Determine the [X, Y] coordinate at the center of the cell enclosing the given text.  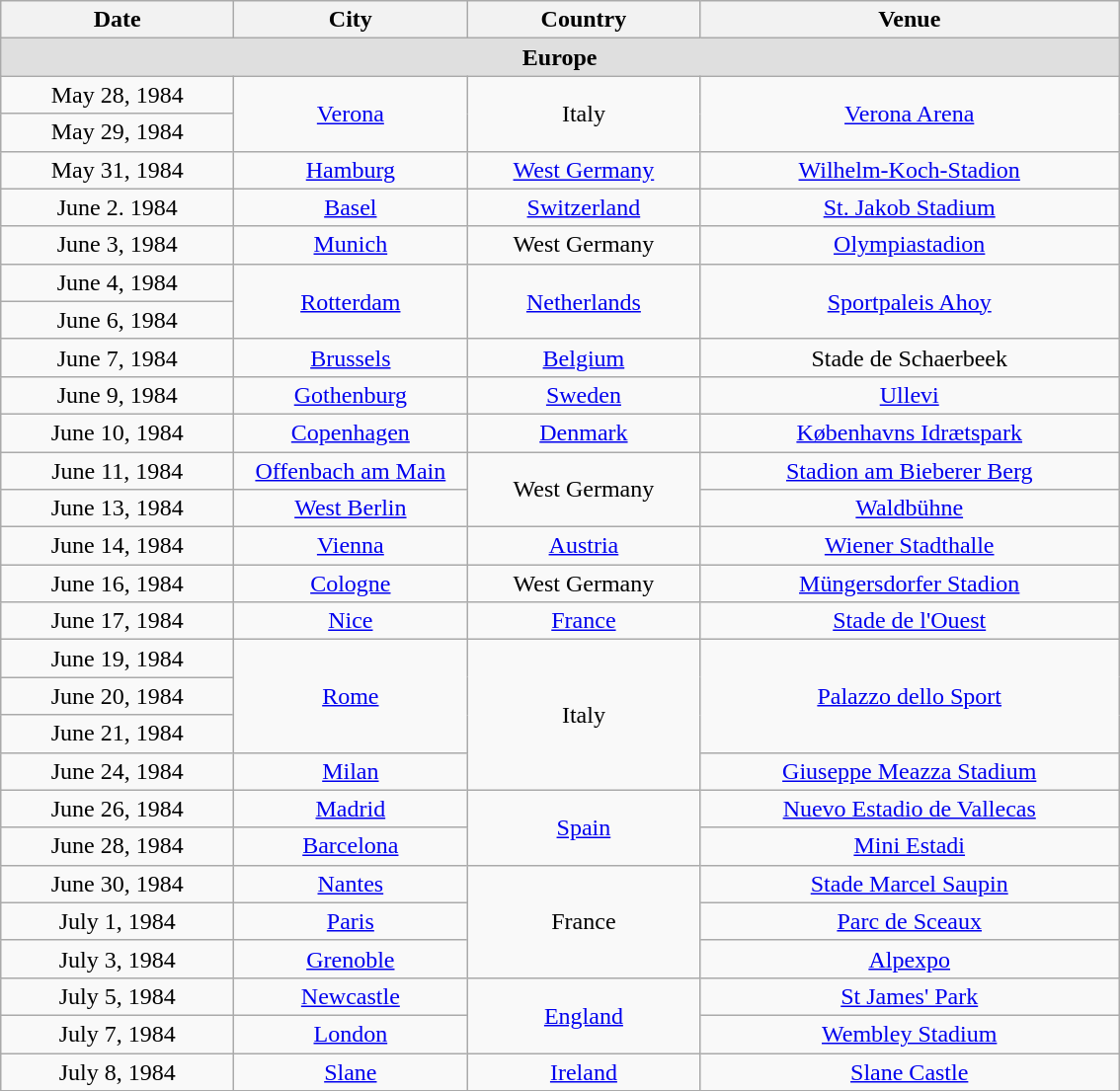
Wilhelm-Koch-Stadion [910, 170]
Newcastle [351, 996]
Müngersdorfer Stadion [910, 584]
Munich [351, 245]
Brussels [351, 357]
Nantes [351, 884]
Slane Castle [910, 1071]
Slane [351, 1071]
Ullevi [910, 395]
June 14, 1984 [118, 546]
June 2. 1984 [118, 207]
Cologne [351, 584]
June 30, 1984 [118, 884]
Nice [351, 621]
June 4, 1984 [118, 282]
Austria [584, 546]
Country [584, 20]
St. Jakob Stadium [910, 207]
May 28, 1984 [118, 95]
Madrid [351, 809]
Gothenburg [351, 395]
London [351, 1034]
Basel [351, 207]
June 13, 1984 [118, 508]
St James' Park [910, 996]
Vienna [351, 546]
Alpexpo [910, 959]
Waldbühne [910, 508]
Netherlands [584, 301]
July 5, 1984 [118, 996]
Milan [351, 771]
May 31, 1984 [118, 170]
July 3, 1984 [118, 959]
June 11, 1984 [118, 471]
Parc de Sceaux [910, 921]
Verona [351, 114]
Copenhagen [351, 432]
Stade de Schaerbeek [910, 357]
Rome [351, 696]
Giuseppe Meazza Stadium [910, 771]
June 17, 1984 [118, 621]
June 26, 1984 [118, 809]
Sweden [584, 395]
Switzerland [584, 207]
Hamburg [351, 170]
June 19, 1984 [118, 659]
Rotterdam [351, 301]
Sportpaleis Ahoy [910, 301]
Verona Arena [910, 114]
England [584, 1015]
June 24, 1984 [118, 771]
Grenoble [351, 959]
June 16, 1984 [118, 584]
Europe [560, 57]
Paris [351, 921]
Københavns Idrætspark [910, 432]
Mini Estadi [910, 846]
Spain [584, 827]
June 7, 1984 [118, 357]
Wembley Stadium [910, 1034]
West Berlin [351, 508]
Barcelona [351, 846]
July 1, 1984 [118, 921]
June 20, 1984 [118, 696]
Stade Marcel Saupin [910, 884]
Wiener Stadthalle [910, 546]
Palazzo dello Sport [910, 696]
Venue [910, 20]
June 21, 1984 [118, 734]
Stade de l'Ouest [910, 621]
Nuevo Estadio de Vallecas [910, 809]
Olympiastadion [910, 245]
City [351, 20]
June 10, 1984 [118, 432]
May 29, 1984 [118, 132]
Belgium [584, 357]
July 8, 1984 [118, 1071]
Stadion am Bieberer Berg [910, 471]
Ireland [584, 1071]
Date [118, 20]
Denmark [584, 432]
June 3, 1984 [118, 245]
June 6, 1984 [118, 320]
Offenbach am Main [351, 471]
June 28, 1984 [118, 846]
June 9, 1984 [118, 395]
July 7, 1984 [118, 1034]
